Locate the cell with the specified text and output its [X, Y] center coordinate. 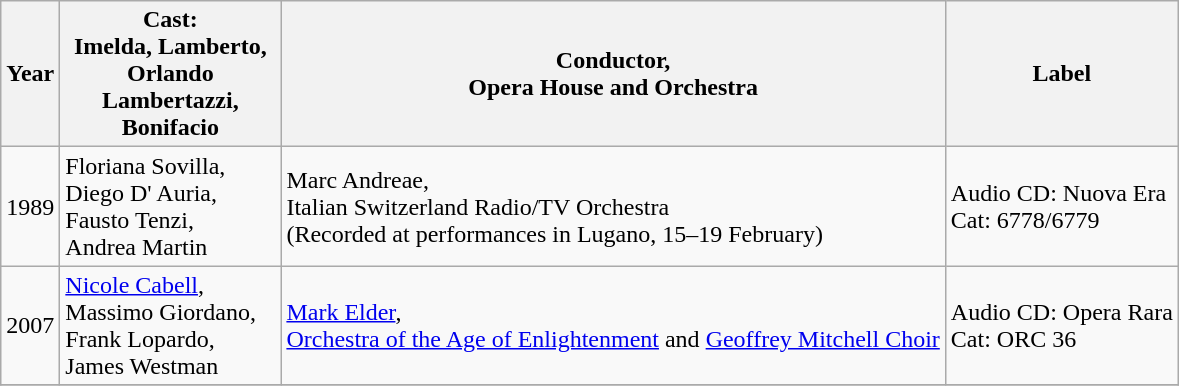
1989 [30, 206]
Mark Elder,Orchestra of the Age of Enlightenment and Geoffrey Mitchell Choir [613, 326]
Conductor,Opera House and Orchestra [613, 74]
Nicole Cabell,Massimo Giordano,Frank Lopardo,James Westman [170, 326]
Audio CD: Nuova EraCat: 6778/6779 [1062, 206]
Cast:Imelda, Lamberto,Orlando Lambertazzi,Bonifacio [170, 74]
2007 [30, 326]
Audio CD: Opera RaraCat: ORC 36 [1062, 326]
Floriana Sovilla,Diego D' Auria,Fausto Tenzi,Andrea Martin [170, 206]
Label [1062, 74]
Year [30, 74]
Marc Andreae,Italian Switzerland Radio/TV Orchestra(Recorded at performances in Lugano, 15–19 February) [613, 206]
